Search for the cell housing the specified text and yield its [x, y] center coordinate. 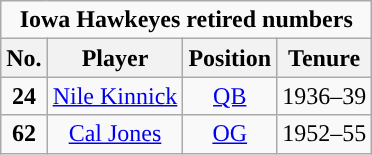
No. [24, 58]
Nile Kinnick [115, 96]
62 [24, 134]
QB [230, 96]
Cal Jones [115, 134]
24 [24, 96]
1936–39 [324, 96]
Tenure [324, 58]
Player [115, 58]
OG [230, 134]
Iowa Hawkeyes retired numbers [186, 20]
1952–55 [324, 134]
Position [230, 58]
